Pinpoint the cell where the given text exists, returning its [x, y] midpoint coordinate. 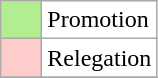
Relegation [100, 58]
Promotion [100, 20]
